Return (x, y) of the center of cell containing provided text 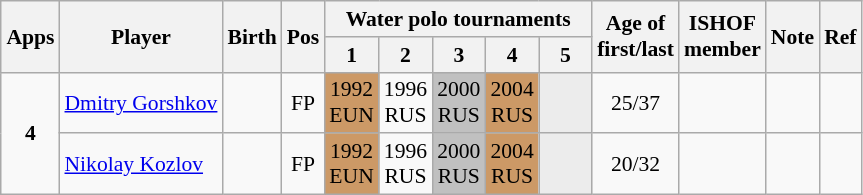
Dmitry Gorshkov (140, 102)
2 (406, 55)
20/32 (636, 164)
ISHOFmember (722, 36)
1 (351, 55)
Apps (30, 36)
5 (566, 55)
Age offirst/last (636, 36)
Player (140, 36)
25/37 (636, 102)
Birth (252, 36)
Pos (304, 36)
3 (458, 55)
Nikolay Kozlov (140, 164)
Water polo tournaments (458, 19)
Note (792, 36)
Ref (840, 36)
